Identify which cell holds the provided text, then report its (X, Y) central coordinate. 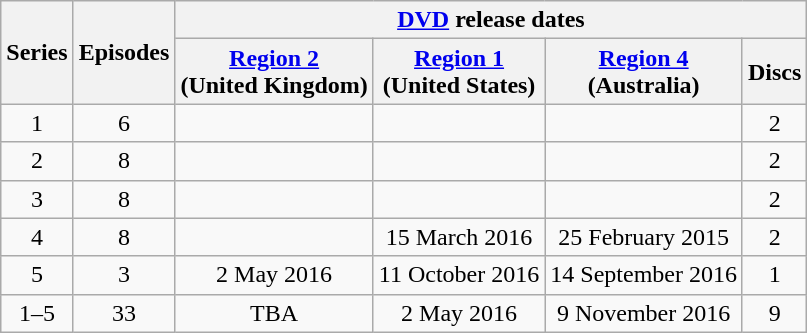
DVD release dates (491, 20)
6 (124, 123)
Region 4(Australia) (644, 72)
Series (37, 52)
Episodes (124, 52)
TBA (274, 313)
9 (774, 313)
5 (37, 275)
Region 2(United Kingdom) (274, 72)
Discs (774, 72)
9 November 2016 (644, 313)
14 September 2016 (644, 275)
25 February 2015 (644, 237)
11 October 2016 (458, 275)
4 (37, 237)
Region 1(United States) (458, 72)
1–5 (37, 313)
33 (124, 313)
15 March 2016 (458, 237)
